Capture the cell that displays the provided text and extract its [X, Y] central coordinate. 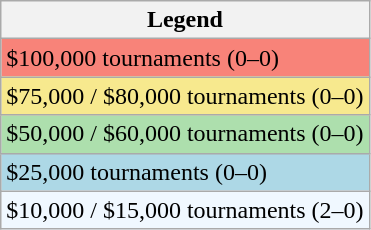
$10,000 / $15,000 tournaments (2–0) [185, 210]
$75,000 / $80,000 tournaments (0–0) [185, 96]
Legend [185, 20]
$100,000 tournaments (0–0) [185, 58]
$50,000 / $60,000 tournaments (0–0) [185, 134]
$25,000 tournaments (0–0) [185, 172]
